Detect which cell encompasses the target text, then output its [x, y] center coordinate. 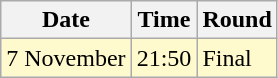
Date [66, 20]
Final [237, 58]
21:50 [164, 58]
Round [237, 20]
7 November [66, 58]
Time [164, 20]
